Locate the cell with the specified text and output its [x, y] center coordinate. 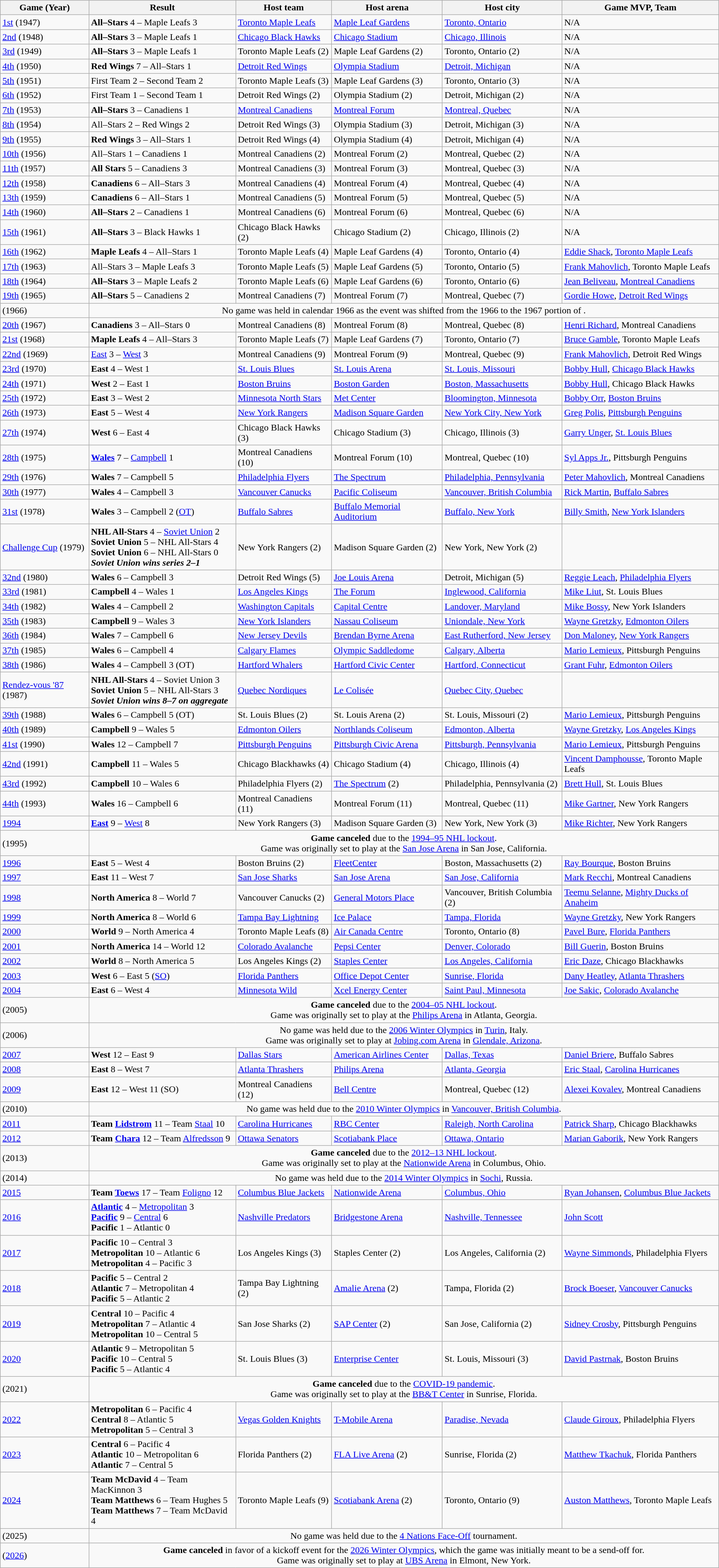
Maple Leafs 4 – All–Stars 1 [162, 252]
Wales 3 – Campbell 2 (OT) [162, 512]
Toronto Maple Leafs (4) [284, 252]
Maple Leaf Gardens (3) [387, 81]
Montreal, Quebec (4) [502, 183]
Rick Martin, Buffalo Sabres [641, 492]
Staples Center (2) [387, 1253]
Atlanta, Georgia [502, 1070]
Scotiabank Arena (2) [387, 1500]
Montreal Forum (6) [387, 212]
Canadiens 6 – All–Stars 1 [162, 198]
Auston Matthews, Toronto Maple Leafs [641, 1500]
29th (1976) [45, 477]
Wales 12 – Campbell 7 [162, 744]
Bloomington, Minnesota [502, 398]
Team Chara 12 – Team Alfredsson 9 [162, 1138]
New York Rangers (2) [284, 547]
Wales 6 – Campbell 3 [162, 577]
Bell Centre [387, 1089]
Hartford Civic Center [387, 665]
Maple Leaf Gardens (7) [387, 339]
Patrick Sharp, Chicago Blackhawks [641, 1124]
Montreal Forum (2) [387, 154]
Scotiabank Place [387, 1138]
Eddie Shack, Toronto Maple Leafs [641, 252]
Red Wings 3 – All–Stars 1 [162, 139]
Olympia Stadium (4) [387, 139]
Enterprise Center [387, 1359]
20th (1967) [45, 325]
2011 [45, 1124]
Maple Leaf Gardens (6) [387, 281]
18th (1964) [45, 281]
West 2 – East 1 [162, 383]
Toronto, Ontario (5) [502, 267]
21st (1968) [45, 339]
Daniel Briere, Buffalo Sabres [641, 1055]
Montreal Canadiens (5) [284, 198]
12th (1958) [45, 183]
Chicago Black Hawks [284, 37]
Chicago, Illinois [502, 37]
Wales 7 – Campbell 6 [162, 636]
Montreal Canadiens (12) [284, 1089]
19th (1965) [45, 296]
Vancouver Canucks [284, 492]
Rendez-vous '87 (1987) [45, 690]
35th (1983) [45, 621]
Montreal Canadiens [284, 110]
First Team 1 – Second Team 1 [162, 95]
Detroit Red Wings (2) [284, 95]
Wales 16 – Campbell 6 [162, 803]
Sidney Crosby, Pittsburgh Penguins [641, 1323]
37th (1985) [45, 650]
36th (1984) [45, 636]
Wayne Simmonds, Philadelphia Flyers [641, 1253]
Montreal, Quebec (10) [502, 458]
Host team [284, 8]
Canadiens 3 – All–Stars 0 [162, 325]
Boston Bruins [284, 383]
World 9 – North America 4 [162, 932]
Toronto, Ontario (2) [502, 51]
Montreal Forum (9) [387, 354]
Garry Unger, St. Louis Blues [641, 432]
Canadiens 6 – All–Stars 3 [162, 183]
Montreal Canadiens (7) [284, 296]
Capital Centre [387, 606]
Hartford, Connecticut [502, 665]
Montreal, Quebec (9) [502, 354]
East 6 – West 4 [162, 990]
2002 [45, 961]
T-Mobile Arena [387, 1419]
Bruce Gamble, Toronto Maple Leafs [641, 339]
Chicago, Illinois (3) [502, 432]
Pacific 10 – Central 3Metropolitan 10 – Atlantic 6Metropolitan 4 – Pacific 3 [162, 1253]
Toronto Maple Leafs (9) [284, 1500]
Edmonton, Alberta [502, 729]
Vancouver Canucks (2) [284, 897]
Nationwide Arena [387, 1192]
Nassau Coliseum [387, 621]
23rd (1970) [45, 369]
The Forum [387, 592]
Olympia Stadium [387, 66]
Detroit Red Wings [284, 66]
31st (1978) [45, 512]
Detroit, Michigan (3) [502, 124]
Tampa, Florida [502, 917]
All–Stars 2 – Red Wings 2 [162, 124]
Bridgestone Arena [387, 1217]
Campbell 9 – Wales 5 [162, 729]
Tampa, Florida (2) [502, 1288]
Calgary Flames [284, 650]
43rd (1992) [45, 784]
Campbell 9 – Wales 3 [162, 621]
St. Louis Blues (2) [284, 715]
New York Rangers (3) [284, 823]
Campbell 11 – Wales 5 [162, 764]
All–Stars 3 – Black Hawks 1 [162, 232]
34th (1982) [45, 606]
2022 [45, 1419]
Ice Palace [387, 917]
(1966) [45, 310]
30th (1977) [45, 492]
Olympia Stadium (3) [387, 124]
Montreal Forum (3) [387, 168]
Le Colisée [387, 690]
Boston, Massachusetts [502, 383]
East 4 – West 1 [162, 369]
Madison Square Garden [387, 412]
Joe Sakic, Colorado Avalanche [641, 990]
Montreal, Quebec (6) [502, 212]
Central 6 – Pacific 4Atlantic 10 – Metropolitan 6Atlantic 7 – Central 5 [162, 1455]
Grant Fuhr, Edmonton Oilers [641, 665]
(2025) [45, 1536]
Olympic Saddledome [387, 650]
All Stars 5 – Canadiens 3 [162, 168]
Montreal Canadiens (4) [284, 183]
22nd (1969) [45, 354]
(1995) [45, 843]
Greg Polis, Pittsburgh Penguins [641, 412]
All–Stars 1 – Canadiens 1 [162, 154]
2001 [45, 946]
Claude Giroux, Philadelphia Flyers [641, 1419]
FleetCenter [387, 863]
Los Angeles Kings (3) [284, 1253]
Atlantic 9 – Metropolitan 5Pacific 10 – Central 5Pacific 5 – Atlantic 4 [162, 1359]
Montreal Canadiens (10) [284, 458]
28th (1975) [45, 458]
Toronto, Ontario [502, 22]
Chicago Black Hawks (2) [284, 232]
Los Angeles, California (2) [502, 1253]
Detroit, Michigan (2) [502, 95]
25th (1972) [45, 398]
Olympia Stadium (2) [387, 95]
Bobby Orr, Boston Bruins [641, 398]
Game canceled due to the 2004–05 NHL lockout.Game was originally set to play at the Philips Arena in Atlanta, Georgia. [404, 1010]
Result [162, 8]
SAP Center (2) [387, 1323]
St. Louis, Missouri [502, 369]
The Spectrum [387, 477]
Colorado Avalanche [284, 946]
17th (1963) [45, 267]
Calgary, Alberta [502, 650]
Detroit, Michigan (4) [502, 139]
5th (1951) [45, 81]
Carolina Hurricanes [284, 1124]
Buffalo Sabres [284, 512]
David Pastrnak, Boston Bruins [641, 1359]
Don Maloney, New York Rangers [641, 636]
Ryan Johansen, Columbus Blue Jackets [641, 1192]
New York Rangers [284, 412]
All–Stars 4 – Maple Leafs 3 [162, 22]
East 12 – West 11 (SO) [162, 1089]
Campbell 4 – Wales 1 [162, 592]
Toronto, Ontario (8) [502, 932]
Mike Richter, New York Rangers [641, 823]
East 3 – West 3 [162, 354]
Game canceled due to the 1994–95 NHL lockout.Game was originally set to play at the San Jose Arena in San Jose, California. [404, 843]
Staples Center [387, 961]
Uniondale, New York [502, 621]
33rd (1981) [45, 592]
11th (1957) [45, 168]
Minnesota North Stars [284, 398]
Maple Leaf Gardens (4) [387, 252]
St. Louis Arena (2) [387, 715]
(2005) [45, 1010]
Eric Daze, Chicago Blackhawks [641, 961]
Air Canada Centre [387, 932]
East 9 – West 8 [162, 823]
Landover, Maryland [502, 606]
Toronto Maple Leafs [284, 22]
2016 [45, 1217]
Pepsi Center [387, 946]
7th (1953) [45, 110]
Montreal, Quebec [502, 110]
Wales 4 – Campbell 3 (OT) [162, 665]
Nashville, Tennessee [502, 1217]
Chicago Black Hawks (3) [284, 432]
Office Depot Center [387, 975]
St. Louis Blues [284, 369]
Ottawa Senators [284, 1138]
New York City, New York [502, 412]
Sunrise, Florida [502, 975]
West 6 – East 5 (SO) [162, 975]
2000 [45, 932]
No game was held due to the 2006 Winter Olympics in Turin, Italy.Game was originally set to play at Jobing.com Arena in Glendale, Arizona. [404, 1035]
Boston Bruins (2) [284, 863]
Joe Louis Arena [387, 577]
St. Louis, Missouri (2) [502, 715]
Toronto Maple Leafs (5) [284, 267]
Gordie Howe, Detroit Red Wings [641, 296]
16th (1962) [45, 252]
Montreal Canadiens (2) [284, 154]
Game (Year) [45, 8]
Toronto, Ontario (4) [502, 252]
Minnesota Wild [284, 990]
Matthew Tkachuk, Florida Panthers [641, 1455]
6th (1952) [45, 95]
14th (1960) [45, 212]
Detroit, Michigan [502, 66]
North America 8 – World 7 [162, 897]
Mike Gartner, New York Rangers [641, 803]
West 6 – East 4 [162, 432]
Montreal, Quebec (12) [502, 1089]
1st (1947) [45, 22]
Pittsburgh, Pennsylvania [502, 744]
Boston Garden [387, 383]
Detroit Red Wings (4) [284, 139]
No game was held due to the 2010 Winter Olympics in Vancouver, British Columbia. [404, 1109]
Bill Guerin, Boston Bruins [641, 946]
Pacific Coliseum [387, 492]
9th (1955) [45, 139]
Tampa Bay Lightning (2) [284, 1288]
Toronto Maple Leafs (8) [284, 932]
Northlands Coliseum [387, 729]
Mike Liut, St. Louis Blues [641, 592]
Maple Leaf Gardens (5) [387, 267]
Montreal, Quebec (7) [502, 296]
24th (1971) [45, 383]
Wales 4 – Campbell 2 [162, 606]
Columbus Blue Jackets [284, 1192]
Wayne Gretzky, Edmonton Oilers [641, 621]
40th (1989) [45, 729]
Atlantic 4 – Metropolitan 3Pacific 9 – Central 6Pacific 1 – Atlantic 0 [162, 1217]
NHL All-Stars 4 – Soviet Union 3Soviet Union 5 – NHL All-Stars 3Soviet Union wins 8–7 on aggregate [162, 690]
(2026) [45, 1555]
Paradise, Nevada [502, 1419]
38th (1986) [45, 665]
Montreal, Quebec (11) [502, 803]
Pittsburgh Penguins [284, 744]
Montreal, Quebec (2) [502, 154]
2024 [45, 1500]
Inglewood, California [502, 592]
Syl Apps Jr., Pittsburgh Penguins [641, 458]
Montreal Canadiens (9) [284, 354]
No game was held in calendar 1966 as the event was shifted from the 1966 to the 1967 portion of . [404, 310]
Detroit, Michigan (5) [502, 577]
2008 [45, 1070]
Boston, Massachusetts (2) [502, 863]
Montreal Forum (4) [387, 183]
East 3 – West 2 [162, 398]
North America 8 – World 6 [162, 917]
Buffalo, New York [502, 512]
No game was held due to the 2014 Winter Olympics in Sochi, Russia. [404, 1178]
Buffalo Memorial Auditorium [387, 512]
RBC Center [387, 1124]
2003 [45, 975]
Chicago Stadium (3) [387, 432]
13th (1959) [45, 198]
Washington Capitals [284, 606]
All–Stars 3 – Maple Leafs 2 [162, 281]
St. Louis, Missouri (3) [502, 1359]
Detroit Red Wings (3) [284, 124]
Montreal Canadiens (6) [284, 212]
(2006) [45, 1035]
North America 14 – World 12 [162, 946]
Toronto, Ontario (6) [502, 281]
Montreal Forum (7) [387, 296]
Wales 4 – Campbell 3 [162, 492]
Wales 6 – Campbell 5 (OT) [162, 715]
Chicago, Illinois (4) [502, 764]
2015 [45, 1192]
East 11 – West 7 [162, 878]
Toronto Maple Leafs (2) [284, 51]
Chicago, Illinois (2) [502, 232]
Chicago Stadium (4) [387, 764]
Philadelphia Flyers [284, 477]
Host arena [387, 8]
Alexei Kovalev, Montreal Canadiens [641, 1089]
Pavel Bure, Florida Panthers [641, 932]
West 12 – East 9 [162, 1055]
Wales 6 – Campbell 4 [162, 650]
Montreal, Quebec (3) [502, 168]
1994 [45, 823]
No game was held due to the 4 Nations Face-Off tournament. [404, 1536]
NHL All-Stars 4 – Soviet Union 2Soviet Union 5 – NHL All-Stars 4Soviet Union 6 – NHL All-Stars 0Soviet Union wins series 2–1 [162, 547]
Pittsburgh Civic Arena [387, 744]
Denver, Colorado [502, 946]
St. Louis Arena [387, 369]
Reggie Leach, Philadelphia Flyers [641, 577]
2020 [45, 1359]
Philadelphia Flyers (2) [284, 784]
Team Lidstrom 11 – Team Staal 10 [162, 1124]
4th (1950) [45, 66]
Saint Paul, Minnesota [502, 990]
1999 [45, 917]
Chicago Stadium [387, 37]
Dallas Stars [284, 1055]
Montreal Forum (8) [387, 325]
Brendan Byrne Arena [387, 636]
Vancouver, British Columbia (2) [502, 897]
Toronto, Ontario (3) [502, 81]
Brett Hull, St. Louis Blues [641, 784]
San Jose, California (2) [502, 1323]
East Rutherford, New Jersey [502, 636]
Montreal Canadiens (3) [284, 168]
10th (1956) [45, 154]
Vegas Golden Knights [284, 1419]
Atlanta Thrashers [284, 1070]
Florida Panthers [284, 975]
Teemu Selanne, Mighty Ducks of Anaheim [641, 897]
39th (1988) [45, 715]
All–Stars 2 – Canadiens 1 [162, 212]
St. Louis Blues (3) [284, 1359]
San Jose Sharks [284, 878]
Montreal Canadiens (8) [284, 325]
Dany Heatley, Atlanta Thrashers [641, 975]
Mike Bossy, New York Islanders [641, 606]
Maple Leaf Gardens [387, 22]
Wales 7 – Campbell 5 [162, 477]
Game MVP, Team [641, 8]
32nd (1980) [45, 577]
2004 [45, 990]
First Team 2 – Second Team 2 [162, 81]
Brock Boeser, Vancouver Canucks [641, 1288]
Game canceled due to the 2012–13 NHL lockout.Game was originally set to play at the Nationwide Arena in Columbus, Ohio. [404, 1158]
Red Wings 7 – All–Stars 1 [162, 66]
Jean Beliveau, Montreal Canadiens [641, 281]
Montreal Forum (5) [387, 198]
American Airlines Center [387, 1055]
Team Toews 17 – Team Foligno 12 [162, 1192]
Toronto, Ontario (7) [502, 339]
Madison Square Garden (3) [387, 823]
World 8 – North America 5 [162, 961]
Quebec City, Quebec [502, 690]
Team McDavid 4 – Team MacKinnon 3Team Matthews 6 – Team Hughes 5Team Matthews 7 – Team McDavid 4 [162, 1500]
41st (1990) [45, 744]
Dallas, Texas [502, 1055]
San Jose, California [502, 878]
Central 10 – Pacific 4Metropolitan 7 – Atlantic 4Metropolitan 10 – Central 5 [162, 1323]
1998 [45, 897]
2009 [45, 1089]
All–Stars 3 – Canadiens 1 [162, 110]
John Scott [641, 1217]
Chicago Blackhawks (4) [284, 764]
2019 [45, 1323]
Host city [502, 8]
Xcel Energy Center [387, 990]
Madison Square Garden (2) [387, 547]
Challenge Cup (1979) [45, 547]
Metropolitan 6 – Pacific 4Central 8 – Atlantic 5Metropolitan 5 – Central 3 [162, 1419]
(2010) [45, 1109]
3rd (1949) [45, 51]
FLA Live Arena (2) [387, 1455]
Nashville Predators [284, 1217]
Ray Bourque, Boston Bruins [641, 863]
27th (1974) [45, 432]
Chicago Stadium (2) [387, 232]
Amalie Arena (2) [387, 1288]
42nd (1991) [45, 764]
Wales 7 – Campbell 1 [162, 458]
2012 [45, 1138]
(2014) [45, 1178]
General Motors Place [387, 897]
Montreal, Quebec (8) [502, 325]
Toronto Maple Leafs (3) [284, 81]
Philips Arena [387, 1070]
Billy Smith, New York Islanders [641, 512]
(2013) [45, 1158]
Montreal Canadiens (11) [284, 803]
Florida Panthers (2) [284, 1455]
Montreal Forum (10) [387, 458]
Philadelphia, Pennsylvania (2) [502, 784]
Vincent Damphousse, Toronto Maple Leafs [641, 764]
All–Stars 5 – Canadiens 2 [162, 296]
East 8 – West 7 [162, 1070]
Los Angeles Kings [284, 592]
New Jersey Devils [284, 636]
15th (1961) [45, 232]
Pacific 5 – Central 2Atlantic 7 – Metropolitan 4Pacific 5 – Atlantic 2 [162, 1288]
2018 [45, 1288]
44th (1993) [45, 803]
Vancouver, British Columbia [502, 492]
1997 [45, 878]
Wayne Gretzky, New York Rangers [641, 917]
Campbell 10 – Wales 6 [162, 784]
2nd (1948) [45, 37]
Toronto, Ontario (9) [502, 1500]
Los Angeles Kings (2) [284, 961]
Montreal, Quebec (5) [502, 198]
Toronto Maple Leafs (6) [284, 281]
Montreal Forum (11) [387, 803]
Henri Richard, Montreal Canadiens [641, 325]
Frank Mahovlich, Toronto Maple Leafs [641, 267]
Ottawa, Ontario [502, 1138]
2017 [45, 1253]
Game canceled due to the COVID-19 pandemic.Game was originally set to play at the BB&T Center in Sunrise, Florida. [404, 1389]
Edmonton Oilers [284, 729]
Peter Mahovlich, Montreal Canadiens [641, 477]
New York Islanders [284, 621]
Maple Leaf Gardens (2) [387, 51]
San Jose Arena [387, 878]
2023 [45, 1455]
(2021) [45, 1389]
8th (1954) [45, 124]
Montreal Forum [387, 110]
Wayne Gretzky, Los Angeles Kings [641, 729]
New York, New York (2) [502, 547]
26th (1973) [45, 412]
Los Angeles, California [502, 961]
1996 [45, 863]
Met Center [387, 398]
Quebec Nordiques [284, 690]
Toronto Maple Leafs (7) [284, 339]
New York, New York (3) [502, 823]
San Jose Sharks (2) [284, 1323]
Hartford Whalers [284, 665]
2007 [45, 1055]
The Spectrum (2) [387, 784]
Tampa Bay Lightning [284, 917]
Raleigh, North Carolina [502, 1124]
Frank Mahovlich, Detroit Red Wings [641, 354]
All–Stars 3 – Maple Leafs 3 [162, 267]
Philadelphia, Pennsylvania [502, 477]
Detroit Red Wings (5) [284, 577]
Maple Leafs 4 – All–Stars 3 [162, 339]
Marian Gaborik, New York Rangers [641, 1138]
Sunrise, Florida (2) [502, 1455]
Mark Recchi, Montreal Canadiens [641, 878]
Eric Staal, Carolina Hurricanes [641, 1070]
Columbus, Ohio [502, 1192]
